Capture the cell that displays the provided text and extract its [X, Y] central coordinate. 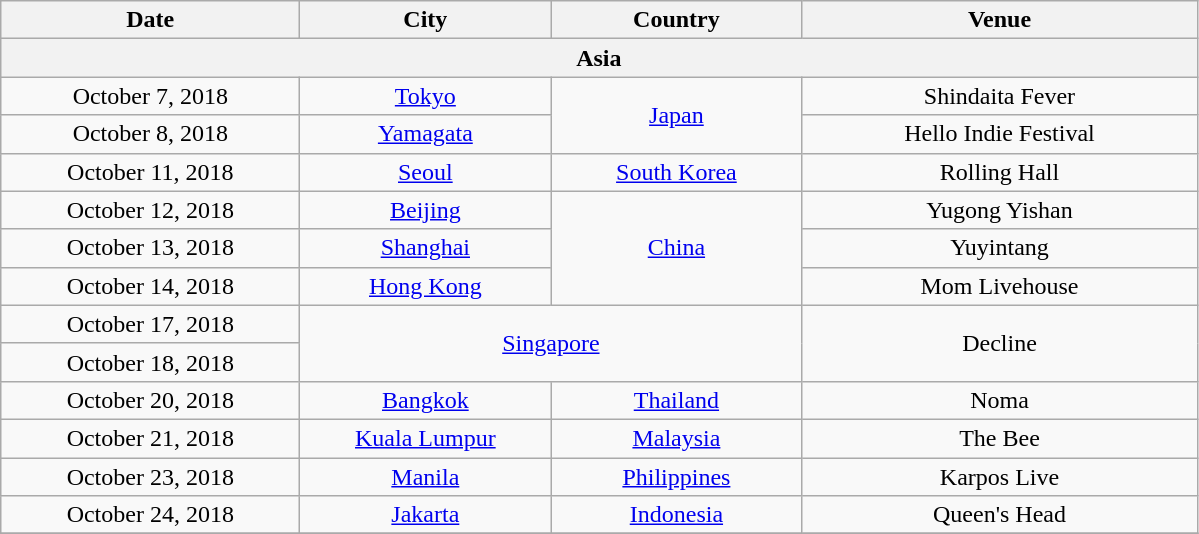
Shanghai [426, 248]
October 21, 2018 [150, 438]
Hong Kong [426, 286]
Seoul [426, 172]
Singapore [551, 343]
October 17, 2018 [150, 324]
Shindaita Fever [1000, 96]
The Bee [1000, 438]
Yamagata [426, 134]
Yuyintang [1000, 248]
South Korea [676, 172]
Hello Indie Festival [1000, 134]
Mom Livehouse [1000, 286]
Manila [426, 477]
October 7, 2018 [150, 96]
October 14, 2018 [150, 286]
October 23, 2018 [150, 477]
Noma [1000, 400]
Philippines [676, 477]
Tokyo [426, 96]
Jakarta [426, 515]
Asia [599, 58]
Beijing [426, 210]
Country [676, 20]
October 11, 2018 [150, 172]
Rolling Hall [1000, 172]
October 13, 2018 [150, 248]
October 12, 2018 [150, 210]
Bangkok [426, 400]
China [676, 248]
Karpos Live [1000, 477]
Malaysia [676, 438]
Venue [1000, 20]
Date [150, 20]
October 24, 2018 [150, 515]
October 8, 2018 [150, 134]
Thailand [676, 400]
City [426, 20]
Kuala Lumpur [426, 438]
Queen's Head [1000, 515]
Decline [1000, 343]
Yugong Yishan [1000, 210]
Japan [676, 115]
October 20, 2018 [150, 400]
Indonesia [676, 515]
October 18, 2018 [150, 362]
